Pinpoint the cell where the given text exists, returning its [X, Y] midpoint coordinate. 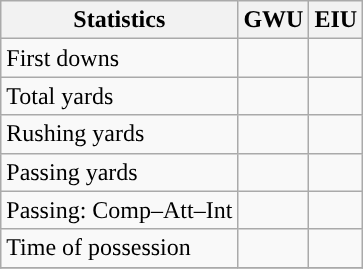
Passing yards [120, 172]
Time of possession [120, 248]
Passing: Comp–Att–Int [120, 210]
GWU [274, 20]
Statistics [120, 20]
Rushing yards [120, 134]
First downs [120, 58]
EIU [336, 20]
Total yards [120, 96]
